Scan for the cell matching the given text and deliver its [x, y] coordinate at center. 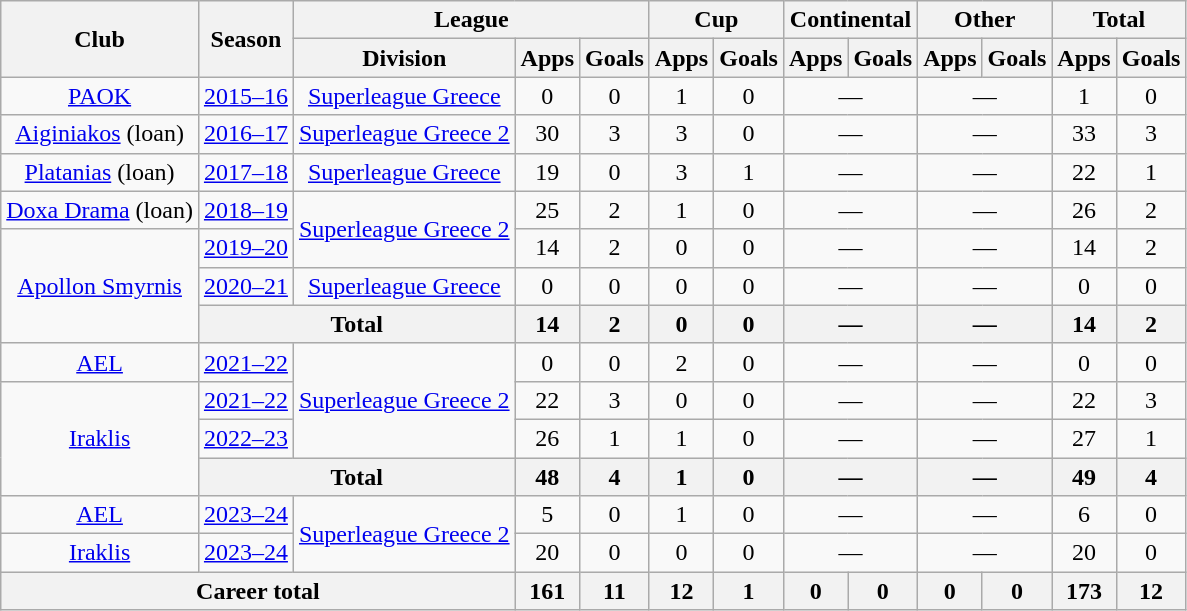
Season [246, 39]
2022–23 [246, 438]
2016–17 [246, 134]
33 [1084, 134]
48 [547, 477]
2017–18 [246, 172]
Platanias (loan) [100, 172]
Aiginiakos (loan) [100, 134]
30 [547, 134]
2015–16 [246, 96]
2020–21 [246, 286]
11 [615, 591]
Apollon Smyrnis [100, 286]
19 [547, 172]
2018–19 [246, 210]
Cup [716, 20]
6 [1084, 515]
PAOK [100, 96]
Continental [850, 20]
161 [547, 591]
173 [1084, 591]
27 [1084, 438]
Doxa Drama (loan) [100, 210]
49 [1084, 477]
League [471, 20]
Club [100, 39]
Other [985, 20]
25 [547, 210]
Career total [258, 591]
5 [547, 515]
2019–20 [246, 248]
Division [404, 58]
